Identify which cell holds the provided text, then report its (X, Y) central coordinate. 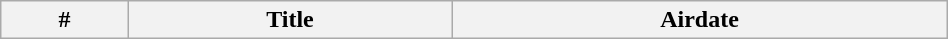
Airdate (700, 20)
Title (290, 20)
# (64, 20)
